From the cell containing the given text, extract its center point as [x, y] coordinate. 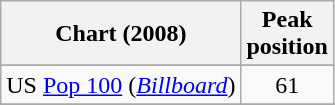
61 [287, 85]
US Pop 100 (Billboard) [121, 85]
Chart (2008) [121, 34]
Peakposition [287, 34]
